Locate the cell with the specified text and output its (X, Y) center coordinate. 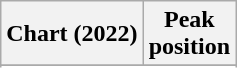
Peakposition (189, 34)
Chart (2022) (72, 34)
